Locate the cell with the specified text and output its [X, Y] center coordinate. 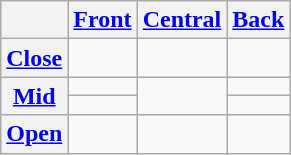
Open [34, 134]
Close [34, 58]
Central [182, 20]
Mid [34, 96]
Front [102, 20]
Back [258, 20]
